Detect which cell encompasses the target text, then output its [x, y] center coordinate. 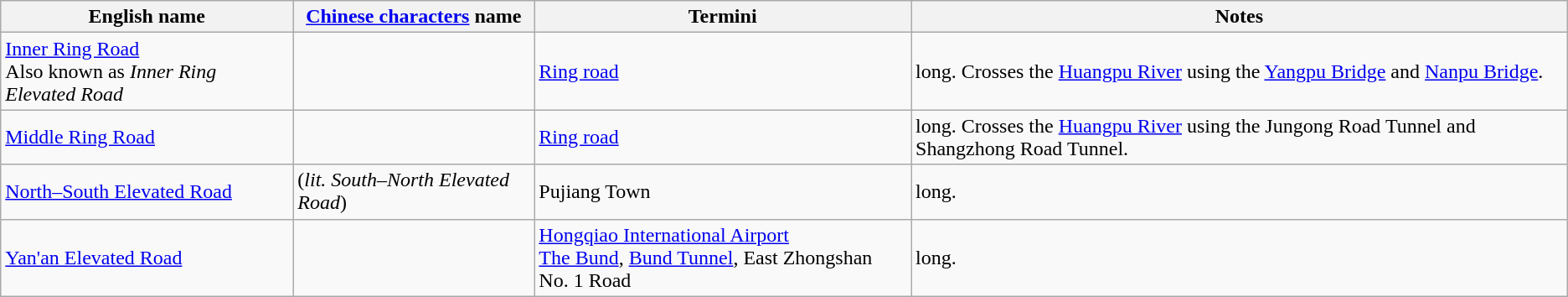
Yan'an Elevated Road [147, 258]
Inner Ring RoadAlso known as Inner Ring Elevated Road [147, 71]
Hongqiao International AirportThe Bund, Bund Tunnel, East Zhongshan No. 1 Road [723, 258]
long. Crosses the Huangpu River using the Yangpu Bridge and Nanpu Bridge. [1240, 71]
Chinese characters name [414, 17]
Middle Ring Road [147, 138]
English name [147, 17]
Notes [1240, 17]
Pujiang Town [723, 191]
(lit. South–North Elevated Road) [414, 191]
long. Crosses the Huangpu River using the Jungong Road Tunnel and Shangzhong Road Tunnel. [1240, 138]
North–South Elevated Road [147, 191]
Termini [723, 17]
